Extract the [X, Y] coordinate from the center of the cell holding the provided text.  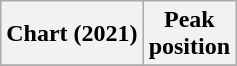
Peakposition [189, 34]
Chart (2021) [72, 34]
